Locate the cell with the specified text and output its (X, Y) center coordinate. 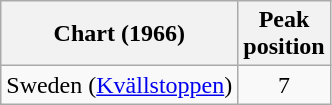
Peakposition (284, 34)
Sweden (Kvällstoppen) (120, 85)
Chart (1966) (120, 34)
7 (284, 85)
